Return the (x, y) coordinate for the center point of the cell that contains the specified text.  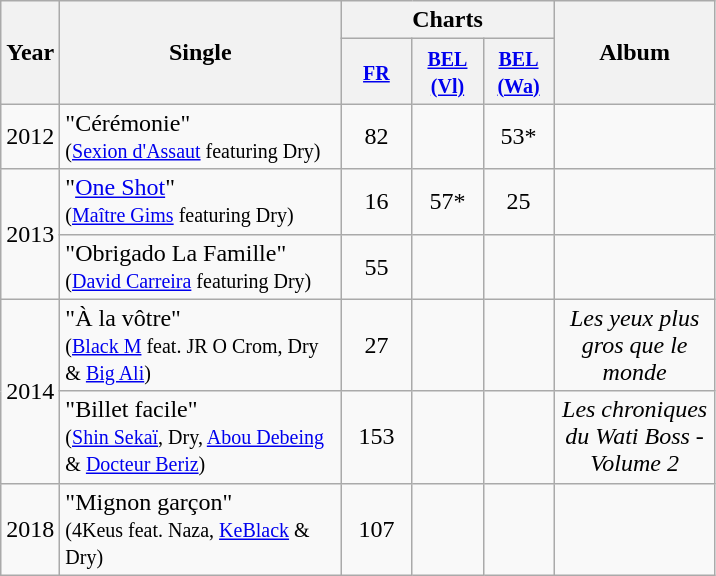
53* (518, 136)
25 (518, 202)
27 (376, 345)
2014 (30, 391)
BEL (Vl) (448, 72)
57* (448, 202)
FR (376, 72)
"Mignon garçon"(4Keus feat. Naza, KeBlack & Dry) (200, 529)
"À la vôtre"(Black M feat. JR O Crom, Dry & Big Ali) (200, 345)
"Obrigado La Famille" (David Carreira featuring Dry) (200, 266)
"One Shot" (Maître Gims featuring Dry) (200, 202)
Les yeux plus gros que le monde (634, 345)
2012 (30, 136)
"Cérémonie" (Sexion d'Assaut featuring Dry) (200, 136)
Les chroniques du Wati Boss - Volume 2 (634, 437)
153 (376, 437)
Charts (448, 20)
55 (376, 266)
16 (376, 202)
Album (634, 52)
"Billet facile"(Shin Sekaï, Dry, Abou Debeing & Docteur Beriz) (200, 437)
2018 (30, 529)
BEL (Wa) (518, 72)
2013 (30, 234)
Year (30, 52)
107 (376, 529)
82 (376, 136)
Single (200, 52)
